Return the [x, y] coordinate for the center point of the cell that contains the specified text.  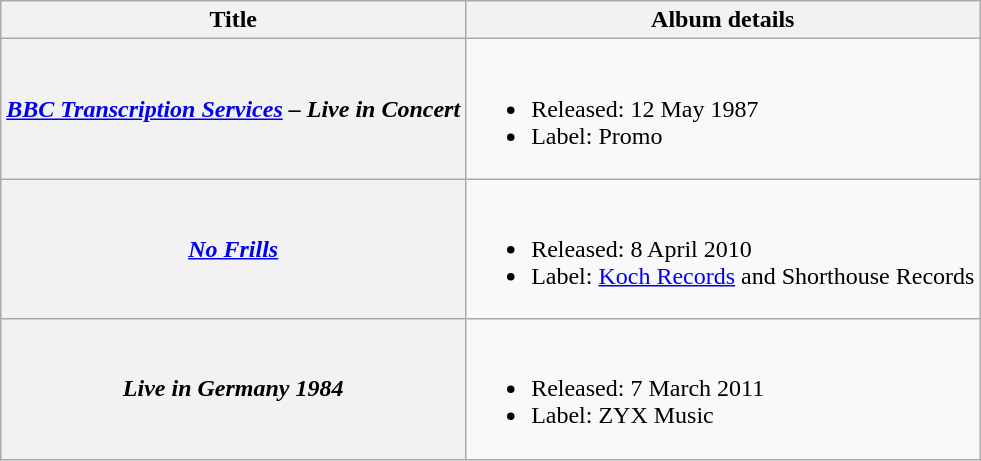
No Frills [234, 249]
Released: 7 March 2011Label: ZYX Music [723, 389]
BBC Transcription Services – Live in Concert [234, 109]
Live in Germany 1984 [234, 389]
Released: 12 May 1987Label: Promo [723, 109]
Album details [723, 20]
Title [234, 20]
Released: 8 April 2010Label: Koch Records and Shorthouse Records [723, 249]
